Capture the cell that displays the provided text and extract its [X, Y] central coordinate. 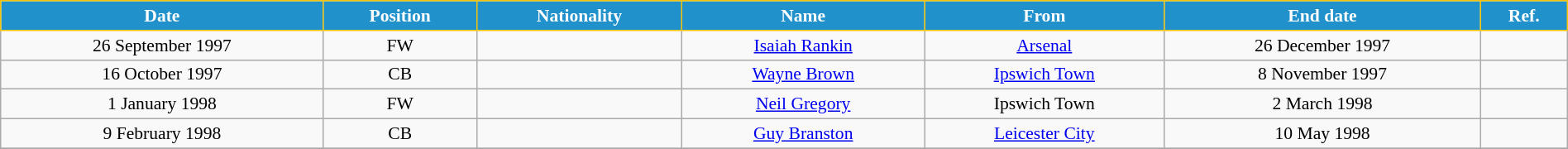
Nationality [579, 16]
Date [162, 16]
Name [804, 16]
Guy Branston [804, 134]
1 January 1998 [162, 104]
Arsenal [1045, 46]
9 February 1998 [162, 134]
26 December 1997 [1322, 46]
8 November 1997 [1322, 74]
From [1045, 16]
16 October 1997 [162, 74]
10 May 1998 [1322, 134]
26 September 1997 [162, 46]
End date [1322, 16]
Leicester City [1045, 134]
Neil Gregory [804, 104]
2 March 1998 [1322, 104]
Ref. [1523, 16]
Wayne Brown [804, 74]
Position [400, 16]
Isaiah Rankin [804, 46]
